Scan for the cell matching the given text and deliver its [X, Y] coordinate at center. 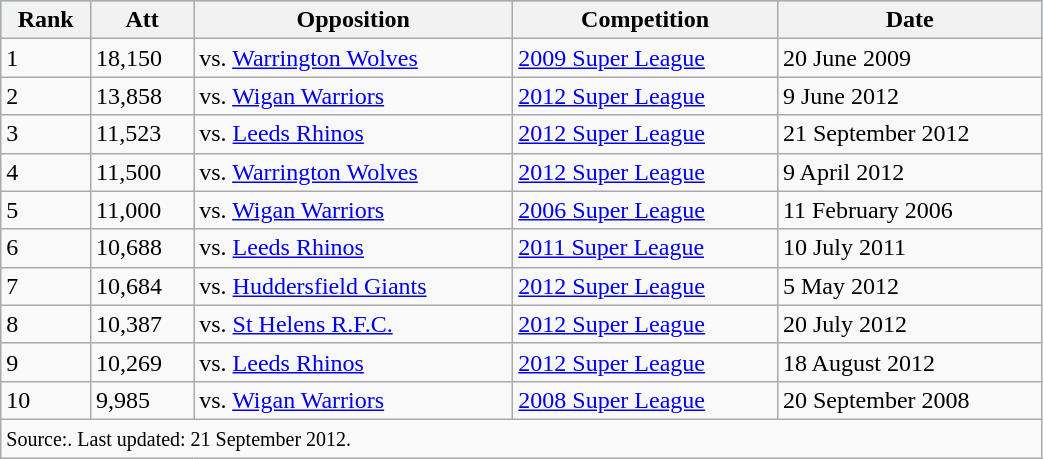
Att [142, 20]
vs. St Helens R.F.C. [354, 324]
11 February 2006 [910, 210]
9 [46, 362]
Source:. Last updated: 21 September 2012. [522, 438]
Opposition [354, 20]
5 May 2012 [910, 286]
10 [46, 400]
2 [46, 96]
10,688 [142, 248]
Competition [646, 20]
2006 Super League [646, 210]
10,684 [142, 286]
2009 Super League [646, 58]
10 July 2011 [910, 248]
20 September 2008 [910, 400]
20 July 2012 [910, 324]
3 [46, 134]
5 [46, 210]
7 [46, 286]
11,523 [142, 134]
20 June 2009 [910, 58]
Rank [46, 20]
10,269 [142, 362]
11,500 [142, 172]
18,150 [142, 58]
2008 Super League [646, 400]
1 [46, 58]
11,000 [142, 210]
Date [910, 20]
10,387 [142, 324]
9,985 [142, 400]
4 [46, 172]
9 June 2012 [910, 96]
vs. Huddersfield Giants [354, 286]
13,858 [142, 96]
18 August 2012 [910, 362]
9 April 2012 [910, 172]
8 [46, 324]
6 [46, 248]
21 September 2012 [910, 134]
2011 Super League [646, 248]
